Identify which cell holds the provided text, then report its (x, y) central coordinate. 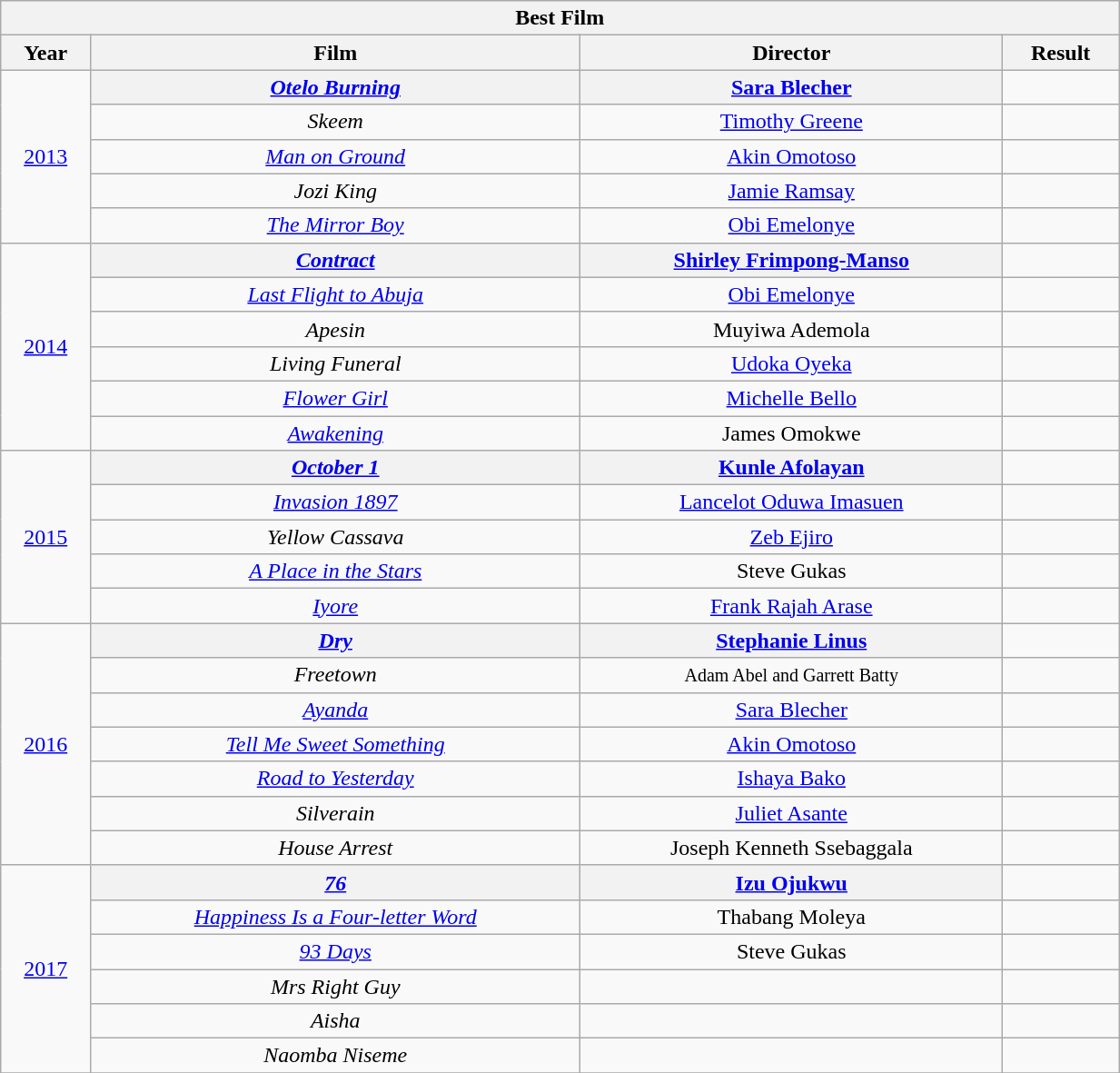
Happiness Is a Four-letter Word (336, 917)
93 Days (336, 951)
Dry (336, 641)
Lancelot Oduwa Imasuen (792, 502)
Udoka Oyeka (792, 363)
2017 (45, 969)
2014 (45, 346)
A Place in the Stars (336, 571)
Freetown (336, 675)
Adam Abel and Garrett Batty (792, 675)
Skeem (336, 122)
Film (336, 53)
Ayanda (336, 710)
Michelle Bello (792, 398)
Year (45, 53)
Invasion 1897 (336, 502)
Living Funeral (336, 363)
Best Film (560, 18)
House Arrest (336, 848)
Joseph Kenneth Ssebaggala (792, 848)
Silverain (336, 813)
Man on Ground (336, 156)
Jozi King (336, 191)
Tell Me Sweet Something (336, 744)
Otelo Burning (336, 87)
Jamie Ramsay (792, 191)
2016 (45, 744)
Awakening (336, 433)
Contract (336, 260)
Iyore (336, 606)
Thabang Moleya (792, 917)
October 1 (336, 468)
Shirley Frimpong-Manso (792, 260)
Yellow Cassava (336, 537)
Kunle Afolayan (792, 468)
Muyiwa Ademola (792, 329)
The Mirror Boy (336, 225)
Ishaya Bako (792, 779)
Izu Ojukwu (792, 882)
Naomba Niseme (336, 1056)
Stephanie Linus (792, 641)
James Omokwe (792, 433)
76 (336, 882)
Frank Rajah Arase (792, 606)
Juliet Asante (792, 813)
Timothy Greene (792, 122)
2013 (45, 156)
Result (1061, 53)
2015 (45, 537)
Apesin (336, 329)
Flower Girl (336, 398)
Road to Yesterday (336, 779)
Zeb Ejiro (792, 537)
Director (792, 53)
Last Flight to Abuja (336, 294)
Mrs Right Guy (336, 986)
Aisha (336, 1021)
